Return (x, y) of the center of cell containing provided text 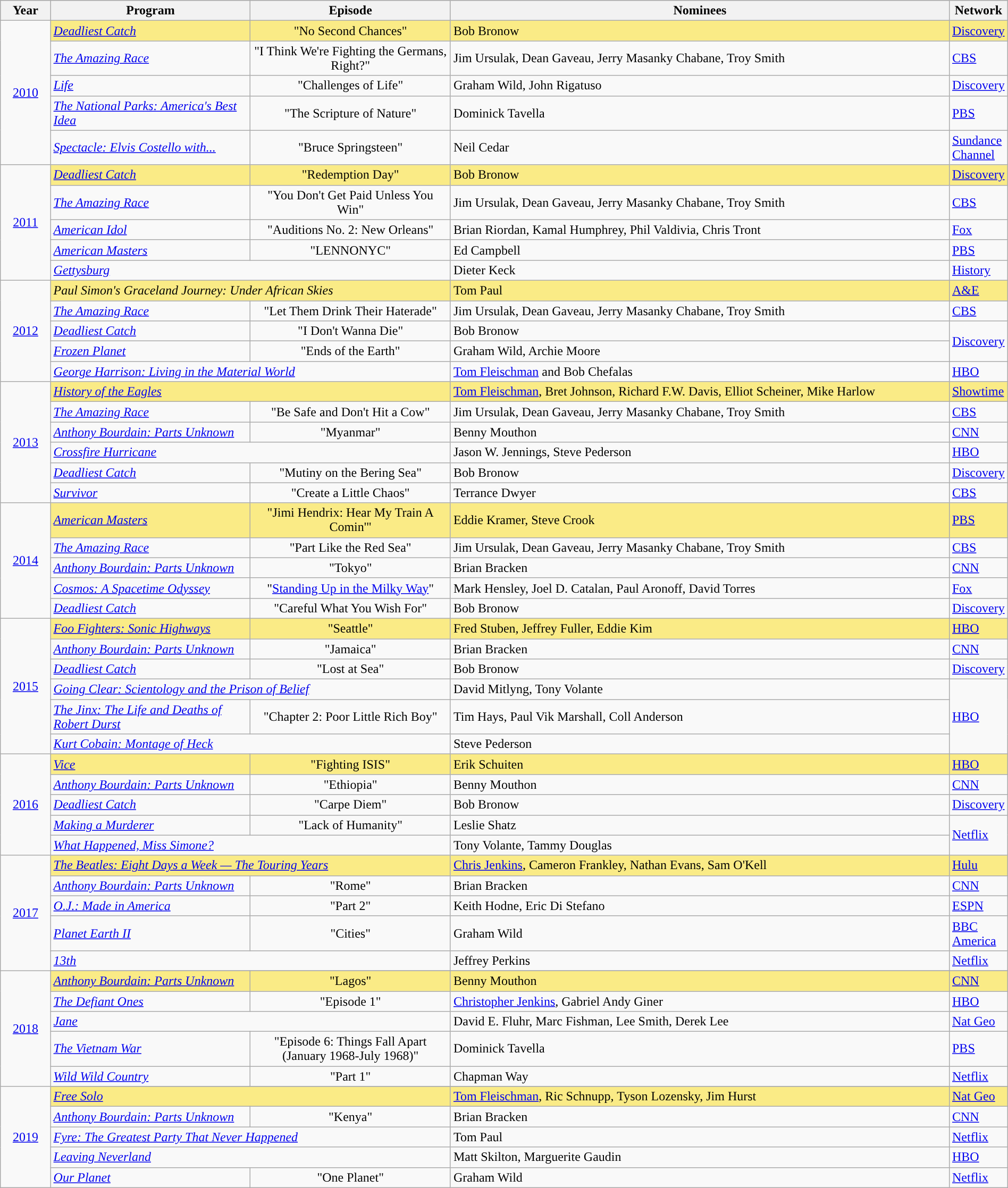
O.J.: Made in America (150, 906)
The Jinx: The Life and Deaths of Robert Durst (150, 717)
Matt Skilton, Marguerite Gaudin (700, 1157)
Dieter Keck (700, 270)
"Episode 1" (350, 1001)
Spectacle: Elvis Costello with... (150, 148)
Foo Fighters: Sonic Highways (150, 628)
Tom Fleischman, Bret Johnson, Richard F.W. Davis, Elliot Scheiner, Mike Harlow (700, 392)
"Lagos" (350, 981)
ESPN (978, 906)
"Part Like the Red Sea" (350, 547)
Tim Hays, Paul Vik Marshall, Coll Anderson (700, 717)
Crossfire Hurricane (250, 452)
"Part 2" (350, 906)
American Idol (150, 230)
Making a Murderer (150, 825)
Steve Pederson (700, 744)
The Vietnam War (150, 1049)
Chris Jenkins, Cameron Frankley, Nathan Evans, Sam O'Kell (700, 865)
"Lost at Sea" (350, 669)
"I Don't Wanna Die" (350, 331)
Vice (150, 764)
Tom Fleischman, Ric Schnupp, Tyson Lozensky, Jim Hurst (700, 1097)
"Challenges of Life" (350, 86)
Wild Wild Country (150, 1076)
Eddie Kramer, Steve Crook (700, 520)
2014 (26, 560)
A&E (978, 290)
George Harrison: Living in the Material World (250, 372)
"LENNONYC" (350, 250)
Graham Wild, Archie Moore (700, 351)
"Redemption Day" (350, 175)
Planet Earth II (150, 933)
"Episode 6: Things Fall Apart (January 1968-July 1968)" (350, 1049)
"Be Safe and Don't Hit a Cow" (350, 412)
2010 (26, 92)
Sundance Channel (978, 148)
David Mitlyng, Tony Volante (700, 689)
2016 (26, 805)
"Jimi Hendrix: Hear My Train A Comin'" (350, 520)
Year (26, 11)
"I Think We're Fighting the Germans, Right?" (350, 58)
Hulu (978, 865)
"Auditions No. 2: New Orleans" (350, 230)
Our Planet (150, 1177)
"Carpe Diem" (350, 805)
"Standing Up in the Milky Way" (350, 588)
2012 (26, 331)
"You Don't Get Paid Unless You Win" (350, 202)
History of the Eagles (250, 392)
2019 (26, 1137)
The Beatles: Eight Days a Week — The Touring Years (250, 865)
2018 (26, 1028)
"Careful What You Wish For" (350, 608)
Keith Hodne, Eric Di Stefano (700, 906)
Episode (350, 11)
Going Clear: Scientology and the Prison of Belief (250, 689)
"Lack of Humanity" (350, 825)
Leaving Neverland (250, 1157)
Nominees (700, 11)
David E. Fluhr, Marc Fishman, Lee Smith, Derek Lee (700, 1022)
Jeffrey Perkins (700, 960)
2015 (26, 686)
"Cities" (350, 933)
Frozen Planet (150, 351)
"Myanmar" (350, 432)
"Part 1" (350, 1076)
"No Second Chances" (350, 31)
Erik Schuiten (700, 764)
Life (150, 86)
Christopher Jenkins, Gabriel Andy Giner (700, 1001)
Kurt Cobain: Montage of Heck (250, 744)
Brian Riordan, Kamal Humphrey, Phil Valdivia, Chris Tront (700, 230)
"Mutiny on the Bering Sea" (350, 473)
The National Parks: America's Best Idea (150, 113)
Jane (250, 1022)
Chapman Way (700, 1076)
Mark Hensley, Joel D. Catalan, Paul Aronoff, David Torres (700, 588)
"Kenya" (350, 1117)
2013 (26, 442)
Fyre: The Greatest Party That Never Happened (250, 1137)
Leslie Shatz (700, 825)
Neil Cedar (700, 148)
Cosmos: A Spacetime Odyssey (150, 588)
History (978, 270)
Paul Simon's Graceland Journey: Under African Skies (250, 290)
"Ends of the Earth" (350, 351)
"Bruce Springsteen" (350, 148)
What Happened, Miss Simone? (250, 845)
"Ethiopia" (350, 785)
"Jamaica" (350, 649)
Jason W. Jennings, Steve Pederson (700, 452)
"Create a Little Chaos" (350, 493)
Program (150, 11)
Showtime (978, 392)
"Tokyo" (350, 568)
Fred Stuben, Jeffrey Fuller, Eddie Kim (700, 628)
13th (250, 960)
Tony Volante, Tammy Douglas (700, 845)
"Let Them Drink Their Haterade" (350, 311)
Free Solo (250, 1097)
Gettysburg (250, 270)
"The Scripture of Nature" (350, 113)
The Defiant Ones (150, 1001)
Survivor (150, 493)
"Fighting ISIS" (350, 764)
Terrance Dwyer (700, 493)
2017 (26, 913)
"Seattle" (350, 628)
Graham Wild, John Rigatuso (700, 86)
Network (978, 11)
"Chapter 2: Poor Little Rich Boy" (350, 717)
"Rome" (350, 886)
BBC America (978, 933)
2011 (26, 222)
Ed Campbell (700, 250)
Tom Fleischman and Bob Chefalas (700, 372)
"One Planet" (350, 1177)
